Identify which cell holds the provided text, then report its (x, y) central coordinate. 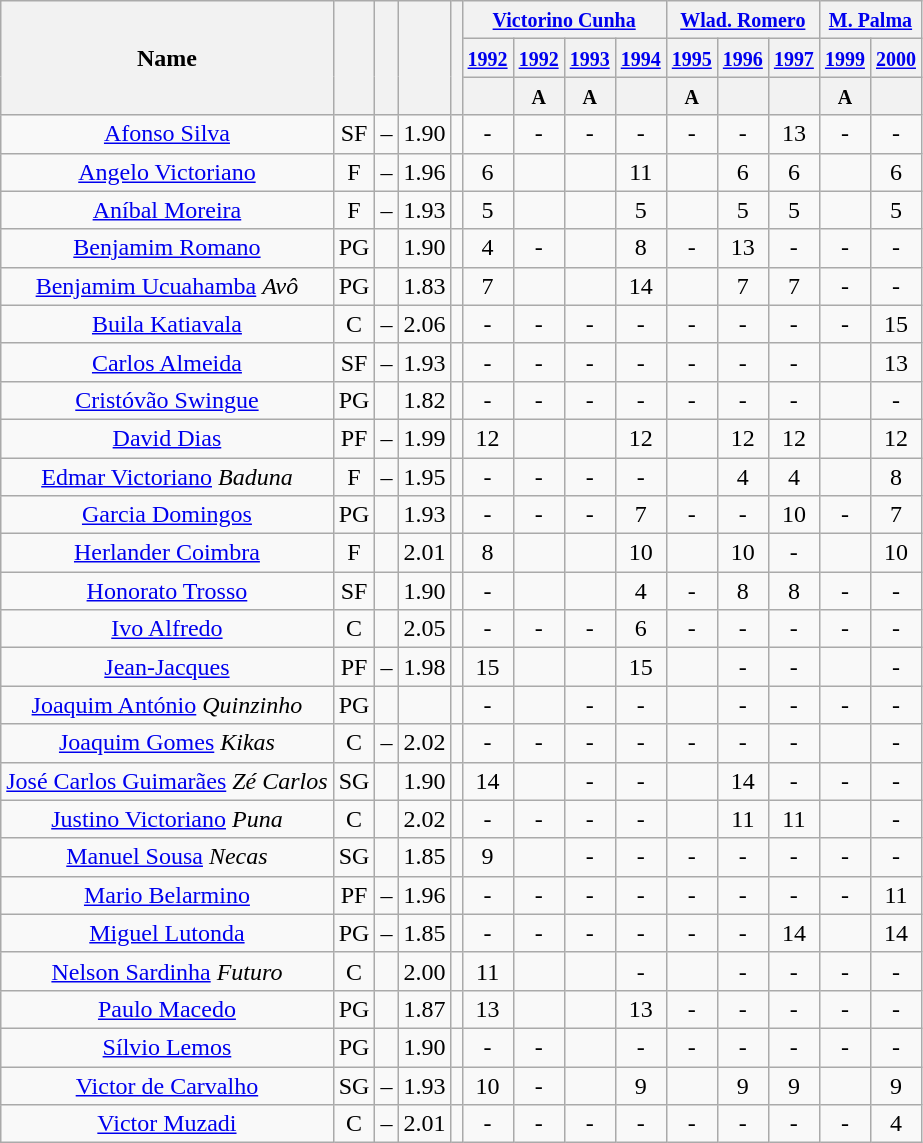
1997 (794, 58)
1995 (692, 58)
Joaquim Gomes Kikas (167, 743)
Miguel Lutonda (167, 933)
Ivo Alfredo (167, 629)
Angelo Victoriano (167, 172)
M. Palma (870, 20)
Mario Belarmino (167, 895)
Sílvio Lemos (167, 1047)
1.99 (424, 438)
2.05 (424, 629)
Afonso Silva (167, 134)
2000 (896, 58)
1999 (844, 58)
Victor de Carvalho (167, 1085)
Benjamim Romano (167, 248)
Joaquim António Quinzinho (167, 705)
1.95 (424, 477)
Garcia Domingos (167, 515)
Jean-Jacques (167, 667)
Victorino Cunha (564, 20)
Honorato Trosso (167, 591)
Edmar Victoriano Baduna (167, 477)
1994 (640, 58)
1.98 (424, 667)
José Carlos Guimarães Zé Carlos (167, 781)
Paulo Macedo (167, 1009)
Name (167, 58)
1993 (590, 58)
2.00 (424, 971)
Aníbal Moreira (167, 210)
1.87 (424, 1009)
Herlander Coimbra (167, 553)
Victor Muzadi (167, 1124)
Buila Katiavala (167, 324)
Cristóvão Swingue (167, 400)
Justino Victoriano Puna (167, 819)
2.06 (424, 324)
Nelson Sardinha Futuro (167, 971)
David Dias (167, 438)
1.83 (424, 286)
Benjamim Ucuahamba Avô (167, 286)
1996 (742, 58)
Wlad. Romero (742, 20)
Manuel Sousa Necas (167, 857)
Carlos Almeida (167, 362)
1.82 (424, 400)
